Return the [X, Y] coordinate for the center point of the cell that contains the specified text.  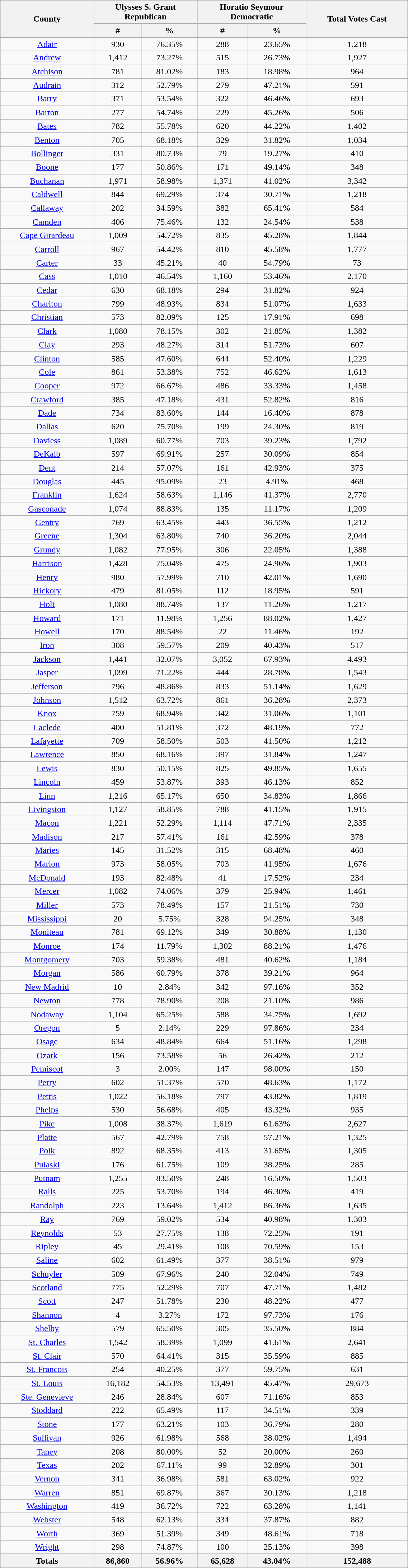
853 [357, 1397]
1,819 [357, 1096]
36.98% [169, 1479]
144 [222, 413]
67.93% [277, 659]
71.22% [169, 673]
2,335 [357, 823]
5.75% [169, 919]
Madison [47, 837]
352 [357, 987]
2,170 [357, 276]
16.50% [277, 1178]
301 [357, 1465]
49.85% [277, 768]
1,127 [118, 809]
1,141 [357, 1506]
Chariton [47, 304]
833 [222, 686]
214 [118, 468]
1,255 [118, 1178]
20.00% [277, 1451]
246 [118, 1397]
Texas [47, 1465]
29.41% [169, 1246]
53.46% [277, 276]
19.27% [277, 153]
225 [118, 1192]
135 [222, 509]
42.59% [277, 837]
3.27% [169, 1315]
775 [118, 1288]
254 [118, 1369]
Crawford [47, 400]
Howard [47, 618]
644 [222, 358]
31.06% [277, 714]
4 [118, 1315]
137 [222, 604]
799 [118, 304]
86,860 [118, 1561]
20 [118, 919]
47.18% [169, 400]
257 [222, 454]
66.67% [169, 386]
1,209 [357, 509]
94.25% [277, 919]
32.04% [277, 1274]
10 [118, 987]
Howell [47, 632]
42.79% [169, 1137]
Jefferson [47, 686]
586 [118, 973]
48.61% [277, 1534]
58.85% [169, 809]
459 [118, 782]
82.48% [169, 878]
341 [118, 1479]
41.02% [277, 181]
Daviess [47, 440]
25.94% [277, 891]
986 [357, 1000]
138 [222, 1233]
3,342 [357, 181]
40.43% [277, 645]
1,216 [118, 795]
730 [357, 905]
2.14% [169, 1028]
1,130 [357, 932]
51.14% [277, 686]
Vernon [47, 1479]
1,971 [118, 181]
1,692 [357, 1014]
33 [118, 263]
54.74% [169, 112]
431 [222, 400]
1,146 [222, 495]
Ste. Genevieve [47, 1397]
22 [222, 632]
174 [118, 946]
515 [222, 58]
850 [118, 755]
509 [118, 1274]
247 [118, 1301]
36.20% [277, 536]
38.25% [277, 1165]
374 [222, 195]
Stone [47, 1424]
65.49% [169, 1410]
Cass [47, 276]
772 [357, 727]
57.21% [277, 1137]
57.41% [169, 837]
Pulaski [47, 1165]
445 [118, 481]
Perry [47, 1083]
1,371 [222, 181]
Nodaway [47, 1014]
630 [118, 290]
24.96% [277, 563]
82.09% [169, 317]
Horatio SeymourDemocratic [252, 12]
54.79% [277, 263]
308 [118, 645]
486 [222, 386]
1,676 [357, 864]
Scotland [47, 1288]
44.22% [277, 126]
51.16% [277, 1041]
54.72% [169, 235]
1,009 [118, 235]
45.28% [277, 235]
Buchanan [47, 181]
67.96% [169, 1274]
95.09% [169, 481]
51.81% [169, 727]
329 [222, 140]
209 [222, 645]
797 [222, 1096]
41.50% [277, 741]
34.59% [169, 208]
693 [357, 99]
68.16% [169, 755]
Barry [47, 99]
45.58% [277, 249]
76.35% [169, 44]
61.49% [169, 1260]
460 [357, 850]
58.39% [169, 1342]
1,613 [357, 372]
16,182 [118, 1383]
36.79% [277, 1424]
31.52% [169, 850]
34.51% [277, 1410]
41.61% [277, 1342]
48.27% [169, 345]
Osage [47, 1041]
65.41% [277, 208]
260 [357, 1451]
631 [357, 1369]
98.00% [277, 1069]
156 [118, 1055]
83.50% [169, 1178]
1,114 [222, 823]
53.87% [169, 782]
854 [357, 454]
32.89% [277, 1465]
980 [118, 577]
Callaway [47, 208]
1,034 [357, 140]
Ripley [47, 1246]
48.19% [277, 727]
McDonald [47, 878]
50.15% [169, 768]
650 [222, 795]
43.32% [277, 1110]
1,458 [357, 386]
56 [222, 1055]
34.75% [277, 1014]
Franklin [47, 495]
51.37% [169, 1083]
46.54% [169, 276]
1,635 [357, 1205]
41 [222, 878]
Clinton [47, 358]
Bollinger [47, 153]
Mississippi [47, 919]
1,247 [357, 755]
11.98% [169, 618]
54.42% [169, 249]
40.62% [277, 960]
13.64% [169, 1205]
882 [357, 1520]
68.94% [169, 714]
288 [222, 44]
443 [222, 522]
61.63% [277, 1124]
413 [222, 1151]
45.21% [169, 263]
1,402 [357, 126]
58.50% [169, 741]
5 [118, 1028]
33.33% [277, 386]
Macon [47, 823]
Shelby [47, 1329]
410 [357, 153]
1,229 [357, 358]
Pettis [47, 1096]
88.83% [169, 509]
117 [222, 1410]
40.98% [277, 1219]
77.95% [169, 550]
1,221 [118, 823]
65.17% [169, 795]
39.23% [277, 440]
51.73% [277, 345]
924 [357, 290]
Gasconade [47, 509]
Caldwell [47, 195]
479 [118, 591]
294 [222, 290]
71.16% [277, 1397]
1,915 [357, 809]
Sullivan [47, 1438]
2.00% [169, 1069]
Atchison [47, 71]
30.71% [277, 195]
Marion [47, 864]
145 [118, 850]
150 [357, 1069]
172 [222, 1315]
21.85% [277, 331]
69.12% [169, 932]
Boone [47, 167]
30.09% [277, 454]
481 [222, 960]
Henry [47, 577]
1,305 [357, 1151]
125 [222, 317]
36.28% [277, 700]
506 [357, 112]
Lawrence [47, 755]
112 [222, 591]
851 [118, 1492]
78.90% [169, 1000]
2,044 [357, 536]
1,074 [118, 509]
339 [357, 1410]
1,427 [357, 618]
1,008 [118, 1124]
194 [222, 1192]
54.53% [169, 1383]
58.05% [169, 864]
Jasper [47, 673]
375 [357, 468]
322 [222, 99]
Polk [47, 1151]
Monroe [47, 946]
2,627 [357, 1124]
1,382 [357, 331]
280 [357, 1424]
Clay [47, 345]
53 [118, 1233]
698 [357, 317]
1,388 [357, 550]
88.74% [169, 604]
230 [222, 1301]
1,927 [357, 58]
46.13% [277, 782]
St. Charles [47, 1342]
778 [118, 1000]
Scott [47, 1301]
42.93% [277, 468]
972 [118, 386]
41.15% [277, 809]
788 [222, 809]
32.07% [169, 659]
157 [222, 905]
Warren [47, 1492]
2,770 [357, 495]
2,373 [357, 700]
42.01% [277, 577]
306 [222, 550]
39.21% [277, 973]
48.63% [277, 1083]
935 [357, 1110]
199 [222, 427]
406 [118, 222]
835 [222, 235]
28.84% [169, 1397]
312 [118, 85]
1,256 [222, 618]
52 [222, 1451]
88.21% [277, 946]
56.68% [169, 1110]
23.65% [277, 44]
367 [222, 1492]
St. Clair [47, 1356]
52.40% [277, 358]
60.77% [169, 440]
538 [357, 222]
634 [118, 1041]
1,624 [118, 495]
1,304 [118, 536]
212 [357, 1055]
1,476 [357, 946]
13,491 [222, 1383]
Iron [47, 645]
18.98% [277, 71]
398 [357, 1547]
740 [222, 536]
88.02% [277, 618]
517 [357, 645]
Phelps [47, 1110]
Bates [47, 126]
75.04% [169, 563]
Andrew [47, 58]
371 [118, 99]
1,303 [357, 1219]
285 [357, 1165]
21.10% [277, 1000]
400 [118, 727]
Camden [47, 222]
75.46% [169, 222]
69.91% [169, 454]
534 [222, 1219]
2,641 [357, 1342]
Miller [47, 905]
328 [222, 919]
4,493 [357, 659]
59.75% [277, 1369]
55.78% [169, 126]
1,104 [118, 1014]
385 [118, 400]
581 [222, 1479]
Putnam [47, 1178]
17.91% [277, 317]
100 [222, 1547]
Christian [47, 317]
926 [118, 1438]
Reynolds [47, 1233]
18.95% [277, 591]
81.02% [169, 71]
21.51% [277, 905]
63.28% [277, 1506]
Carter [47, 263]
45.47% [277, 1383]
1,655 [357, 768]
1,629 [357, 686]
1,302 [222, 946]
74.06% [169, 891]
49.14% [277, 167]
59.02% [169, 1219]
1,690 [357, 577]
79 [222, 153]
Lincoln [47, 782]
57.99% [169, 577]
664 [222, 1041]
293 [118, 345]
1,542 [118, 1342]
584 [357, 208]
Lewis [47, 768]
597 [118, 454]
Ozark [47, 1055]
Adair [47, 44]
1,494 [357, 1438]
Barton [47, 112]
1,101 [357, 714]
45.26% [277, 112]
63.21% [169, 1424]
Audrain [47, 85]
59.57% [169, 645]
468 [357, 481]
1,482 [357, 1288]
1,777 [357, 249]
74.87% [169, 1547]
884 [357, 1329]
65,628 [222, 1561]
1,633 [357, 304]
4.91% [277, 481]
302 [222, 331]
1,022 [118, 1096]
153 [357, 1246]
83.60% [169, 413]
30.13% [277, 1492]
193 [118, 878]
830 [118, 768]
Saline [47, 1260]
585 [118, 358]
Maries [47, 850]
46.46% [277, 99]
65.50% [169, 1329]
41.37% [277, 495]
930 [118, 44]
298 [118, 1547]
844 [118, 195]
81.05% [169, 591]
Cole [47, 372]
Greene [47, 536]
11.79% [169, 946]
Knox [47, 714]
568 [222, 1438]
53.54% [169, 99]
28.78% [277, 673]
78.49% [169, 905]
Clark [47, 331]
73.27% [169, 58]
80.73% [169, 153]
48.86% [169, 686]
97.16% [277, 987]
38.37% [169, 1124]
Schuyler [47, 1274]
61.75% [169, 1165]
47.60% [169, 358]
58.98% [169, 181]
Benton [47, 140]
63.02% [277, 1479]
37.87% [277, 1520]
69.87% [169, 1492]
Johnson [47, 700]
885 [357, 1356]
25.13% [277, 1547]
48.84% [169, 1041]
72.25% [277, 1233]
31.84% [277, 755]
475 [222, 563]
46.30% [277, 1192]
53.38% [169, 372]
Wright [47, 1547]
152,488 [357, 1561]
722 [222, 1506]
73 [357, 263]
1,172 [357, 1083]
1,160 [222, 276]
Dade [47, 413]
Mercer [47, 891]
65.25% [169, 1014]
New Madrid [47, 987]
248 [222, 1178]
68.48% [277, 850]
132 [222, 222]
2.84% [169, 987]
48.93% [169, 304]
147 [222, 1069]
Webster [47, 1520]
749 [357, 1274]
967 [118, 249]
314 [222, 345]
51.07% [277, 304]
Newton [47, 1000]
57.07% [169, 468]
Ralls [47, 1192]
Pike [47, 1124]
Grundy [47, 550]
Montgomery [47, 960]
Ulysses S. GrantRepublican [145, 12]
1,184 [357, 960]
Morgan [47, 973]
Total Votes Cast [357, 19]
40 [222, 263]
816 [357, 400]
191 [357, 1233]
759 [118, 714]
279 [222, 85]
56.96% [169, 1561]
Dallas [47, 427]
108 [222, 1246]
97.86% [277, 1028]
97.73% [277, 1315]
503 [222, 741]
Worth [47, 1534]
46.62% [277, 372]
103 [222, 1424]
26.73% [277, 58]
36.55% [277, 522]
734 [118, 413]
67.11% [169, 1465]
58.63% [169, 495]
35.59% [277, 1356]
99 [222, 1465]
Platte [47, 1137]
1,010 [118, 276]
40.25% [169, 1369]
922 [357, 1479]
1,428 [118, 563]
979 [357, 1260]
Jackson [47, 659]
48.22% [277, 1301]
222 [118, 1410]
70.59% [277, 1246]
170 [118, 632]
62.13% [169, 1520]
St. Louis [47, 1383]
38.51% [277, 1260]
277 [118, 112]
1,503 [357, 1178]
393 [222, 782]
810 [222, 249]
43.82% [277, 1096]
73.58% [169, 1055]
36.72% [169, 1506]
878 [357, 413]
Shannon [47, 1315]
834 [222, 304]
64.41% [169, 1356]
Linn [47, 795]
1,512 [118, 700]
709 [118, 741]
23 [222, 481]
1,325 [357, 1137]
50.86% [169, 167]
Taney [47, 1451]
1,543 [357, 673]
331 [118, 153]
Gentry [47, 522]
11.46% [277, 632]
3,052 [222, 659]
29,673 [357, 1383]
Washington [47, 1506]
88.54% [169, 632]
68.35% [169, 1151]
758 [222, 1137]
1,619 [222, 1124]
1,866 [357, 795]
530 [118, 1110]
22.05% [277, 550]
Cedar [47, 290]
707 [222, 1288]
Cooper [47, 386]
1,089 [118, 440]
43.04% [277, 1561]
Dent [47, 468]
Douglas [47, 481]
60.79% [169, 973]
852 [357, 782]
405 [222, 1110]
11.26% [277, 604]
1,903 [357, 563]
52.82% [277, 400]
379 [222, 891]
183 [222, 71]
41.95% [277, 864]
382 [222, 208]
1,844 [357, 235]
567 [118, 1137]
51.78% [169, 1301]
61.98% [169, 1438]
752 [222, 372]
579 [118, 1329]
705 [118, 140]
372 [222, 727]
718 [357, 1534]
Laclede [47, 727]
Harrison [47, 563]
53.70% [169, 1192]
240 [222, 1274]
17.52% [277, 878]
Pemiscot [47, 1069]
Lafayette [47, 741]
75.70% [169, 427]
796 [118, 686]
Ray [47, 1219]
45 [118, 1246]
973 [118, 864]
69.29% [169, 195]
305 [222, 1329]
Holt [47, 604]
Randolph [47, 1205]
Totals [47, 1561]
3 [118, 1069]
825 [222, 768]
Moniteau [47, 932]
Carroll [47, 249]
397 [222, 755]
588 [222, 1014]
217 [118, 837]
1,461 [357, 891]
Hickory [47, 591]
47.21% [277, 85]
80.00% [169, 1451]
63.45% [169, 522]
782 [118, 126]
334 [222, 1520]
St. Francois [47, 1369]
52.79% [169, 85]
51.39% [169, 1534]
192 [357, 632]
369 [118, 1534]
1,441 [118, 659]
24.30% [277, 427]
548 [118, 1520]
109 [222, 1165]
30.88% [277, 932]
444 [222, 673]
78.15% [169, 331]
24.54% [277, 222]
1,217 [357, 604]
63.72% [169, 700]
34.83% [277, 795]
477 [357, 1301]
1,298 [357, 1041]
1,792 [357, 440]
11.17% [277, 509]
59.38% [169, 960]
892 [118, 1151]
31.65% [277, 1151]
63.80% [169, 536]
County [47, 19]
35.50% [277, 1329]
819 [357, 427]
Livingston [47, 809]
Cape Girardeau [47, 235]
710 [222, 577]
DeKalb [47, 454]
Stoddard [47, 1410]
223 [118, 1205]
86.36% [277, 1205]
Oregon [47, 1028]
38.02% [277, 1438]
26.42% [277, 1055]
16.40% [277, 413]
56.18% [169, 1096]
27.75% [169, 1233]
